Capture the cell that displays the provided text and extract its [X, Y] central coordinate. 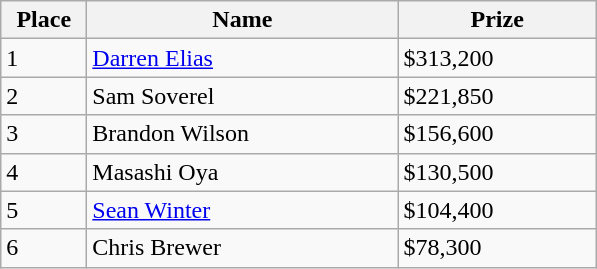
4 [44, 172]
Place [44, 20]
Brandon Wilson [242, 134]
$78,300 [498, 248]
Darren Elias [242, 58]
Prize [498, 20]
6 [44, 248]
$156,600 [498, 134]
$313,200 [498, 58]
3 [44, 134]
Masashi Oya [242, 172]
Sam Soverel [242, 96]
5 [44, 210]
$130,500 [498, 172]
$104,400 [498, 210]
$221,850 [498, 96]
Name [242, 20]
Chris Brewer [242, 248]
2 [44, 96]
Sean Winter [242, 210]
1 [44, 58]
